Return (x, y) of the center of cell containing provided text 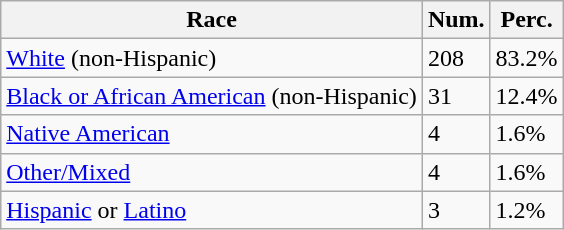
Native American (212, 134)
White (non-Hispanic) (212, 58)
Num. (456, 20)
3 (456, 210)
31 (456, 96)
Black or African American (non-Hispanic) (212, 96)
Hispanic or Latino (212, 210)
12.4% (526, 96)
83.2% (526, 58)
208 (456, 58)
Other/Mixed (212, 172)
Race (212, 20)
Perc. (526, 20)
1.2% (526, 210)
